Search for the cell housing the specified text and yield its [x, y] center coordinate. 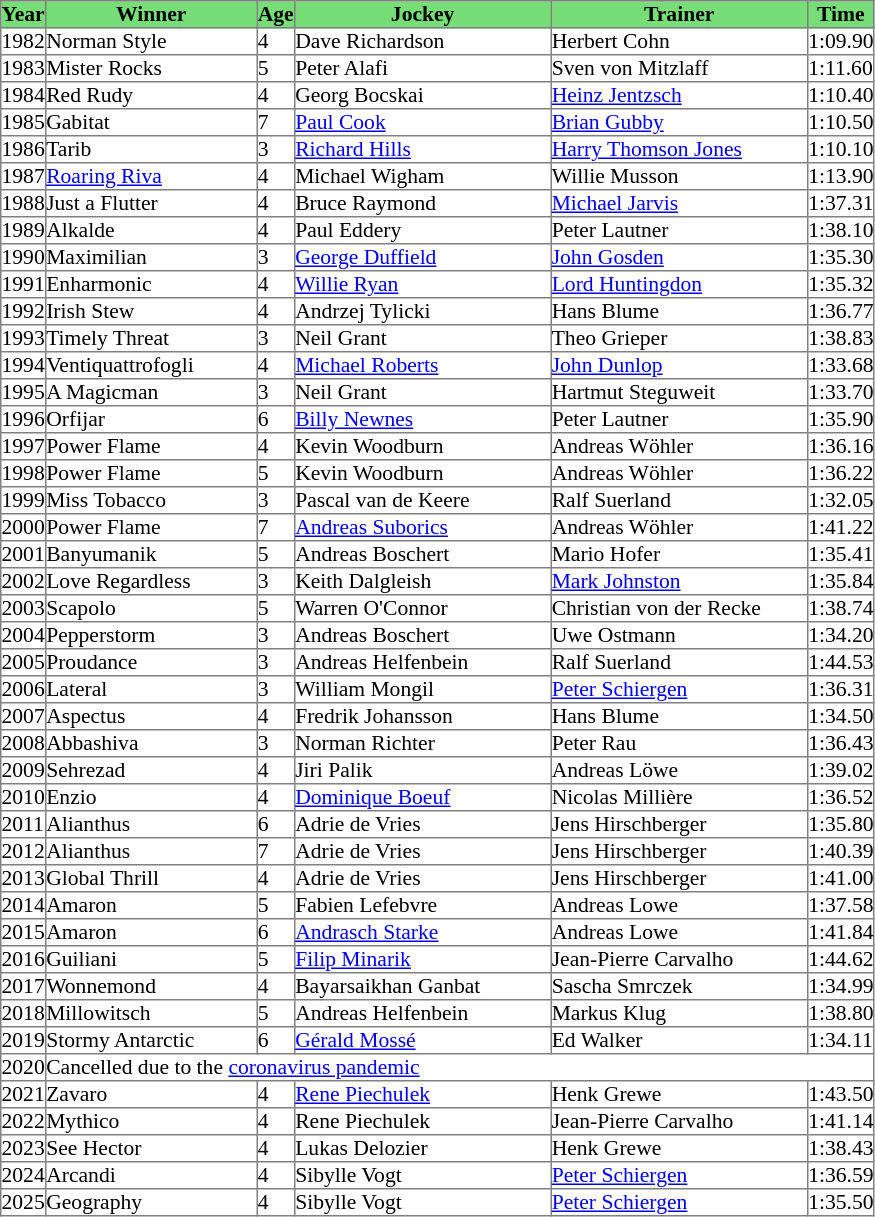
Herbert Cohn [679, 42]
2011 [24, 824]
Time [840, 14]
Paul Cook [422, 122]
2016 [24, 960]
1992 [24, 312]
1:44.53 [840, 662]
1:35.41 [840, 554]
Jiri Palik [422, 770]
1:35.80 [840, 824]
Peter Alafi [422, 68]
Geography [151, 1202]
2007 [24, 716]
1983 [24, 68]
Tarib [151, 150]
Scapolo [151, 608]
Red Rudy [151, 96]
Andrasch Starke [422, 932]
1:38.83 [840, 338]
2018 [24, 1014]
1:38.43 [840, 1148]
1:33.70 [840, 392]
Global Thrill [151, 878]
Lateral [151, 690]
Bayarsaikhan Ganbat [422, 986]
Millowitsch [151, 1014]
Mario Hofer [679, 554]
1986 [24, 150]
A Magicman [151, 392]
Christian von der Recke [679, 608]
1:41.84 [840, 932]
2013 [24, 878]
Norman Style [151, 42]
1:37.31 [840, 204]
Andreas Löwe [679, 770]
Aspectus [151, 716]
Winner [151, 14]
Fredrik Johansson [422, 716]
Trainer [679, 14]
Proudance [151, 662]
John Gosden [679, 258]
1:36.59 [840, 1176]
1995 [24, 392]
Sven von Mitzlaff [679, 68]
1:36.43 [840, 744]
1:38.74 [840, 608]
1:36.77 [840, 312]
1:35.32 [840, 284]
1987 [24, 176]
1:41.14 [840, 1122]
1:32.05 [840, 500]
Jockey [422, 14]
1:10.10 [840, 150]
2004 [24, 636]
1988 [24, 204]
Pascal van de Keere [422, 500]
Michael Jarvis [679, 204]
Hartmut Steguweit [679, 392]
Willie Musson [679, 176]
Banyumanik [151, 554]
1:09.90 [840, 42]
Age [276, 14]
1:34.20 [840, 636]
2005 [24, 662]
Markus Klug [679, 1014]
Michael Wigham [422, 176]
Willie Ryan [422, 284]
2000 [24, 528]
Love Regardless [151, 582]
1:37.58 [840, 906]
1:40.39 [840, 852]
1:34.50 [840, 716]
1:43.50 [840, 1094]
1:34.99 [840, 986]
1:36.22 [840, 474]
Roaring Riva [151, 176]
1:38.10 [840, 230]
Cancelled due to the coronavirus pandemic [460, 1068]
1:11.60 [840, 68]
2019 [24, 1040]
Pepperstorm [151, 636]
1998 [24, 474]
1:10.40 [840, 96]
Billy Newnes [422, 420]
Stormy Antarctic [151, 1040]
See Hector [151, 1148]
Lukas Delozier [422, 1148]
1982 [24, 42]
William Mongil [422, 690]
1989 [24, 230]
2006 [24, 690]
Year [24, 14]
1:13.90 [840, 176]
2009 [24, 770]
Warren O'Connor [422, 608]
2022 [24, 1122]
Just a Flutter [151, 204]
Paul Eddery [422, 230]
2002 [24, 582]
Heinz Jentzsch [679, 96]
1:35.50 [840, 1202]
Richard Hills [422, 150]
1:35.30 [840, 258]
Bruce Raymond [422, 204]
1991 [24, 284]
Theo Grieper [679, 338]
Dave Richardson [422, 42]
Timely Threat [151, 338]
1:36.31 [840, 690]
Ventiquattrofogli [151, 366]
George Duffield [422, 258]
Michael Roberts [422, 366]
1997 [24, 446]
Gérald Mossé [422, 1040]
Ed Walker [679, 1040]
Mythico [151, 1122]
Mark Johnston [679, 582]
1994 [24, 366]
Gabitat [151, 122]
Keith Dalgleish [422, 582]
1:38.80 [840, 1014]
Peter Rau [679, 744]
1:41.00 [840, 878]
1:44.62 [840, 960]
Wonnemond [151, 986]
Harry Thomson Jones [679, 150]
1985 [24, 122]
Maximilian [151, 258]
Nicolas Millière [679, 798]
Orfijar [151, 420]
2012 [24, 852]
John Dunlop [679, 366]
Zavaro [151, 1094]
2001 [24, 554]
1:34.11 [840, 1040]
Uwe Ostmann [679, 636]
1:35.90 [840, 420]
Miss Tobacco [151, 500]
1990 [24, 258]
1:33.68 [840, 366]
1:35.84 [840, 582]
Arcandi [151, 1176]
Enharmonic [151, 284]
1:41.22 [840, 528]
1999 [24, 500]
Lord Huntingdon [679, 284]
2008 [24, 744]
Mister Rocks [151, 68]
2015 [24, 932]
Abbashiva [151, 744]
1984 [24, 96]
2020 [24, 1068]
2023 [24, 1148]
2021 [24, 1094]
Guiliani [151, 960]
2025 [24, 1202]
1993 [24, 338]
2014 [24, 906]
Brian Gubby [679, 122]
1996 [24, 420]
2010 [24, 798]
Georg Bocskai [422, 96]
2024 [24, 1176]
1:36.16 [840, 446]
Sehrezad [151, 770]
2003 [24, 608]
1:36.52 [840, 798]
1:10.50 [840, 122]
2017 [24, 986]
Norman Richter [422, 744]
Dominique Boeuf [422, 798]
Sascha Smrczek [679, 986]
Alkalde [151, 230]
Enzio [151, 798]
Irish Stew [151, 312]
Andreas Suborics [422, 528]
Fabien Lefebvre [422, 906]
1:39.02 [840, 770]
Filip Minarik [422, 960]
Andrzej Tylicki [422, 312]
